Scan for the cell matching the given text and deliver its [x, y] coordinate at center. 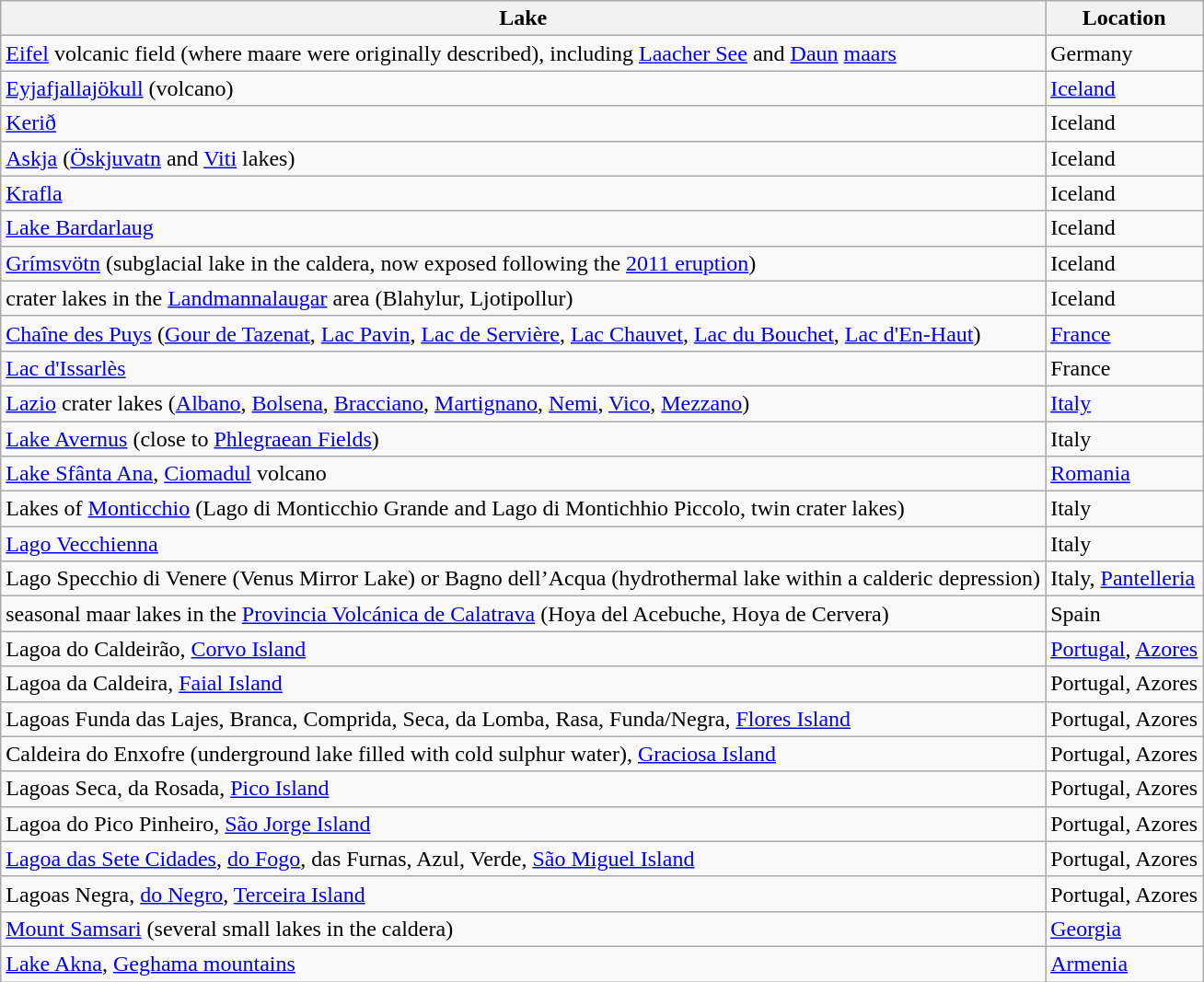
Caldeira do Enxofre (underground lake filled with cold sulphur water), Graciosa Island [523, 754]
Lake Sfânta Ana, Ciomadul volcano [523, 474]
Lake [523, 18]
Spain [1125, 614]
Eyjafjallajökull (volcano) [523, 88]
Lagoa do Pico Pinheiro, São Jorge Island [523, 824]
Eifel volcanic field (where maare were originally described), including Laacher See and Daun maars [523, 53]
Askja (Öskjuvatn and Viti lakes) [523, 158]
Lakes of Monticchio (Lago di Monticchio Grande and Lago di Montichhio Piccolo, twin crater lakes) [523, 509]
Krafla [523, 193]
Lagoas Funda das Lajes, Branca, Comprida, Seca, da Lomba, Rasa, Funda/Negra, Flores Island [523, 719]
Lago Vecchienna [523, 544]
Grímsvötn (subglacial lake in the caldera, now exposed following the 2011 eruption) [523, 263]
Lagoa da Caldeira, Faial Island [523, 684]
Georgia [1125, 929]
Lake Bardarlaug [523, 228]
crater lakes in the Landmannalaugar area (Blahylur, Ljotipollur) [523, 298]
Mount Samsari (several small lakes in the caldera) [523, 929]
Romania [1125, 474]
Location [1125, 18]
Lac d'Issarlès [523, 368]
Lago Specchio di Venere (Venus Mirror Lake) or Bagno dell’Acqua (hydrothermal lake within a calderic depression) [523, 579]
Italy, Pantelleria [1125, 579]
seasonal maar lakes in the Provincia Volcánica de Calatrava (Hoya del Acebuche, Hoya de Cervera) [523, 614]
Armenia [1125, 964]
Kerið [523, 123]
Lagoas Negra, do Negro, Terceira Island [523, 894]
Lagoas Seca, da Rosada, Pico Island [523, 789]
Lagoa do Caldeirão, Corvo Island [523, 649]
Germany [1125, 53]
Lazio crater lakes (Albano, Bolsena, Bracciano, Martignano, Nemi, Vico, Mezzano) [523, 403]
Lake Avernus (close to Phlegraean Fields) [523, 439]
Lake Akna, Geghama mountains [523, 964]
Chaîne des Puys (Gour de Tazenat, Lac Pavin, Lac de Servière, Lac Chauvet, Lac du Bouchet, Lac d'En-Haut) [523, 333]
Lagoa das Sete Cidades, do Fogo, das Furnas, Azul, Verde, São Miguel Island [523, 859]
